From the cell containing the given text, extract its center point as [X, Y] coordinate. 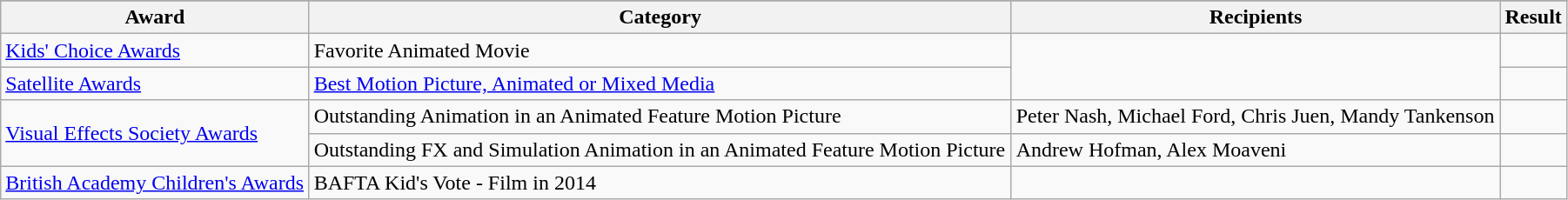
Category [660, 17]
Kids' Choice Awards [155, 50]
Outstanding Animation in an Animated Feature Motion Picture [660, 117]
Andrew Hofman, Alex Moaveni [1256, 150]
Best Motion Picture, Animated or Mixed Media [660, 83]
Satellite Awards [155, 83]
Result [1533, 17]
Peter Nash, Michael Ford, Chris Juen, Mandy Tankenson [1256, 117]
British Academy Children's Awards [155, 183]
Award [155, 17]
Visual Effects Society Awards [155, 133]
Favorite Animated Movie [660, 50]
BAFTA Kid's Vote - Film in 2014 [660, 183]
Recipients [1256, 17]
Outstanding FX and Simulation Animation in an Animated Feature Motion Picture [660, 150]
